Search for the cell housing the specified text and yield its [X, Y] center coordinate. 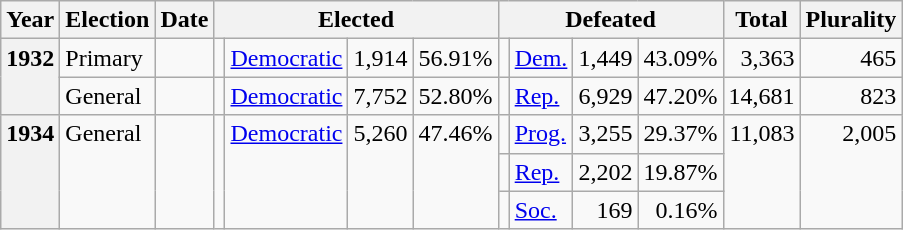
3,363 [762, 58]
465 [851, 58]
19.87% [680, 172]
Soc. [541, 210]
Year [30, 20]
823 [851, 96]
6,929 [606, 96]
0.16% [680, 210]
1,449 [606, 58]
Plurality [851, 20]
1,914 [380, 58]
2,005 [851, 172]
Election [108, 20]
56.91% [456, 58]
1934 [30, 172]
3,255 [606, 134]
Total [762, 20]
5,260 [380, 172]
47.20% [680, 96]
Dem. [541, 58]
Prog. [541, 134]
Date [184, 20]
Primary [108, 58]
29.37% [680, 134]
43.09% [680, 58]
Elected [356, 20]
52.80% [456, 96]
7,752 [380, 96]
2,202 [606, 172]
Defeated [610, 20]
169 [606, 210]
14,681 [762, 96]
47.46% [456, 172]
11,083 [762, 172]
1932 [30, 77]
